Identify which cell holds the provided text, then report its [x, y] central coordinate. 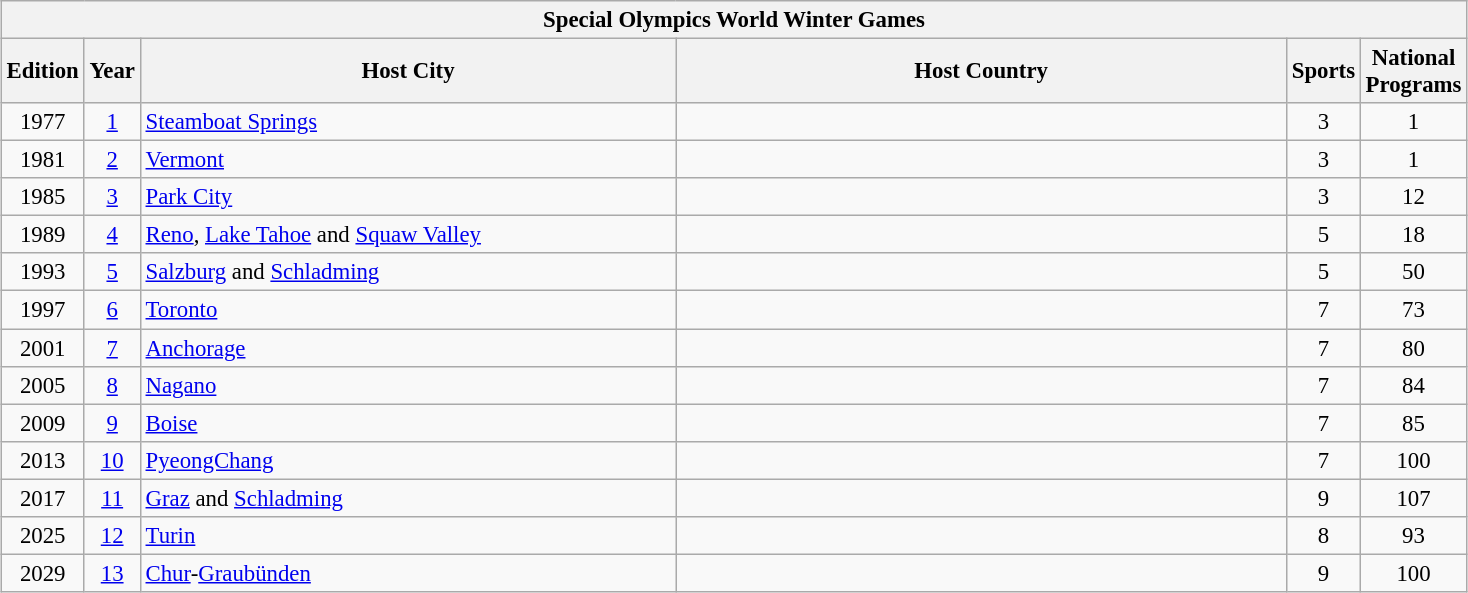
Park City [408, 197]
Chur-Graubünden [408, 573]
1981 [42, 160]
50 [1413, 273]
2005 [42, 385]
Host City [408, 72]
National Programs [1413, 72]
1993 [42, 273]
2025 [42, 536]
6 [112, 310]
Reno, Lake Tahoe and Squaw Valley [408, 235]
93 [1413, 536]
1989 [42, 235]
Toronto [408, 310]
Boise [408, 423]
Sports [1323, 72]
Year [112, 72]
1977 [42, 122]
Vermont [408, 160]
Edition [42, 72]
Nagano [408, 385]
2 [112, 160]
2009 [42, 423]
85 [1413, 423]
80 [1413, 348]
4 [112, 235]
10 [112, 460]
1985 [42, 197]
107 [1413, 498]
Salzburg and Schladming [408, 273]
18 [1413, 235]
84 [1413, 385]
PyeongChang [408, 460]
11 [112, 498]
Anchorage [408, 348]
1997 [42, 310]
2001 [42, 348]
Host Country [982, 72]
13 [112, 573]
Special Olympics World Winter Games [734, 20]
2013 [42, 460]
73 [1413, 310]
Steamboat Springs [408, 122]
Turin [408, 536]
2029 [42, 573]
2017 [42, 498]
Graz and Schladming [408, 498]
